From the cell containing the given text, extract its center point as (X, Y) coordinate. 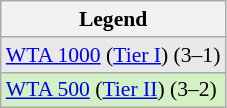
WTA 500 (Tier II) (3–2) (114, 90)
Legend (114, 19)
WTA 1000 (Tier I) (3–1) (114, 55)
